Return the [x, y] coordinate for the center point of the cell that contains the specified text.  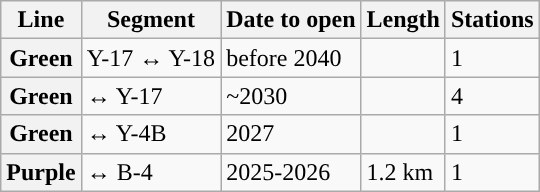
↔ Y-17 [151, 96]
Line [41, 20]
Date to open [291, 20]
↔ B-4 [151, 172]
2027 [291, 134]
Purple [41, 172]
Length [403, 20]
Stations [492, 20]
~2030 [291, 96]
4 [492, 96]
2025-2026 [291, 172]
↔ Y-4B [151, 134]
1.2 km [403, 172]
Y-17 ↔ Y-18 [151, 58]
before 2040 [291, 58]
Segment [151, 20]
